Determine the (x, y) coordinate at the center of the cell enclosing the given text.  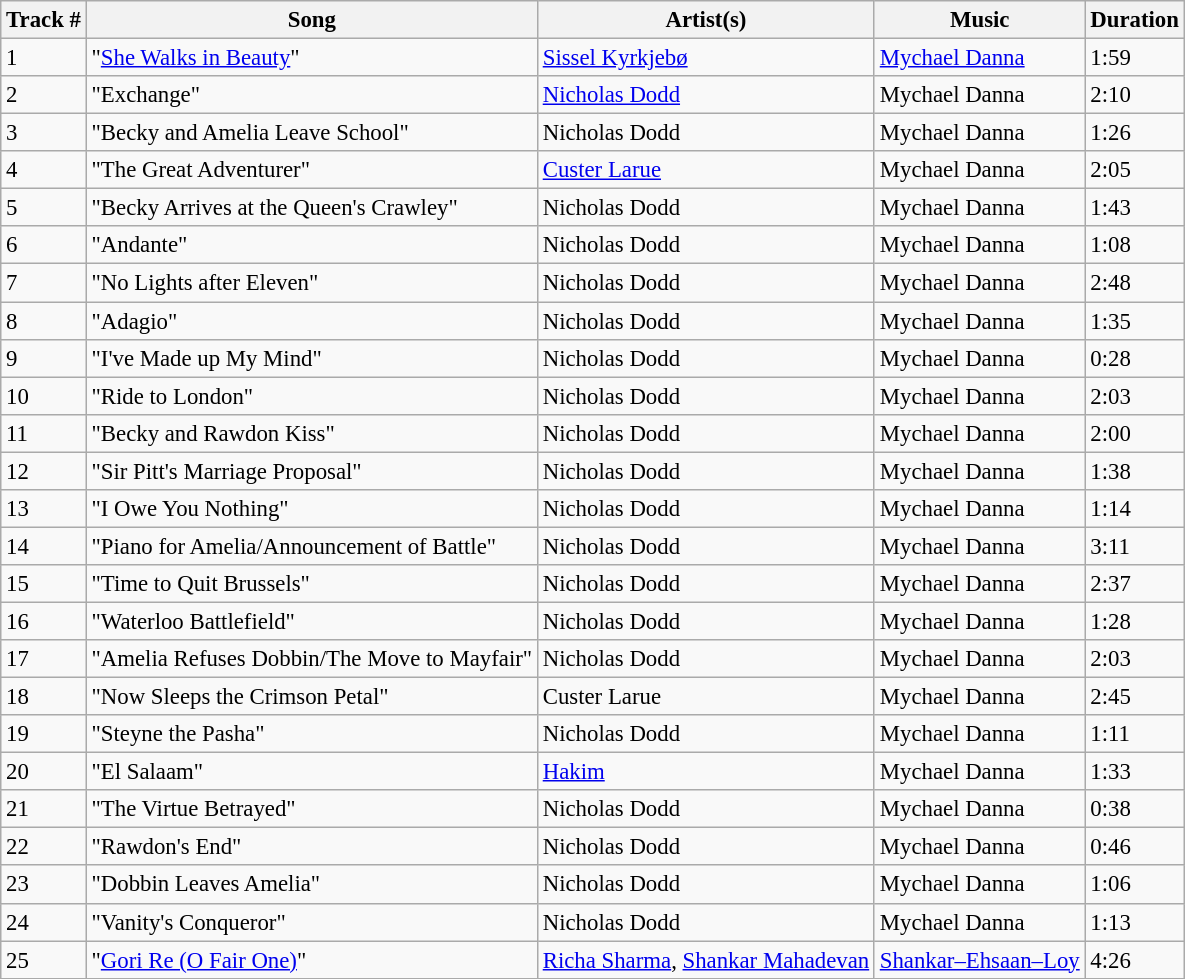
19 (44, 734)
1:06 (1134, 885)
1:28 (1134, 621)
1:43 (1134, 208)
"Waterloo Battlefield" (312, 621)
7 (44, 283)
"Time to Quit Brussels" (312, 584)
Track # (44, 20)
17 (44, 659)
Artist(s) (706, 20)
"The Virtue Betrayed" (312, 809)
1:38 (1134, 471)
"Now Sleeps the Crimson Petal" (312, 697)
Duration (1134, 20)
22 (44, 847)
2:48 (1134, 283)
15 (44, 584)
"Steyne the Pasha" (312, 734)
"Becky Arrives at the Queen's Crawley" (312, 208)
"El Salaam" (312, 772)
3 (44, 133)
"No Lights after Eleven" (312, 283)
5 (44, 208)
"Exchange" (312, 95)
3:11 (1134, 546)
"Piano for Amelia/Announcement of Battle" (312, 546)
16 (44, 621)
Hakim (706, 772)
1:26 (1134, 133)
Shankar–Ehsaan–Loy (980, 960)
0:38 (1134, 809)
1:59 (1134, 58)
20 (44, 772)
"Ride to London" (312, 396)
6 (44, 245)
1:33 (1134, 772)
"Gori Re (O Fair One)" (312, 960)
"Vanity's Conqueror" (312, 922)
2:05 (1134, 170)
Song (312, 20)
1:35 (1134, 321)
11 (44, 433)
21 (44, 809)
23 (44, 885)
1:14 (1134, 509)
2:00 (1134, 433)
"Rawdon's End" (312, 847)
9 (44, 358)
2:37 (1134, 584)
"Sir Pitt's Marriage Proposal" (312, 471)
2 (44, 95)
14 (44, 546)
Richa Sharma, Shankar Mahadevan (706, 960)
"Andante" (312, 245)
"Adagio" (312, 321)
0:46 (1134, 847)
1:11 (1134, 734)
"Becky and Rawdon Kiss" (312, 433)
"Dobbin Leaves Amelia" (312, 885)
2:45 (1134, 697)
4:26 (1134, 960)
Music (980, 20)
12 (44, 471)
"Becky and Amelia Leave School" (312, 133)
4 (44, 170)
25 (44, 960)
0:28 (1134, 358)
"The Great Adventurer" (312, 170)
"She Walks in Beauty" (312, 58)
"I've Made up My Mind" (312, 358)
Sissel Kyrkjebø (706, 58)
1:13 (1134, 922)
13 (44, 509)
1 (44, 58)
2:10 (1134, 95)
18 (44, 697)
8 (44, 321)
24 (44, 922)
"Amelia Refuses Dobbin/The Move to Mayfair" (312, 659)
"I Owe You Nothing" (312, 509)
10 (44, 396)
1:08 (1134, 245)
